Detect which cell encompasses the target text, then output its [x, y] center coordinate. 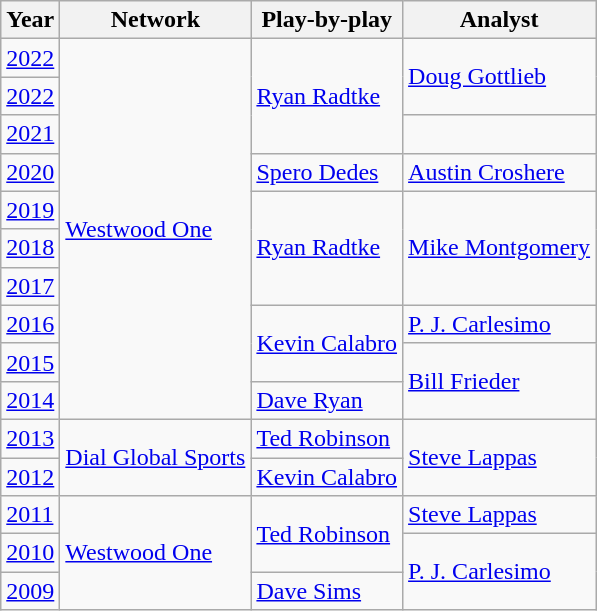
2016 [30, 324]
2011 [30, 515]
Year [30, 20]
Spero Dedes [327, 172]
2015 [30, 362]
Analyst [500, 20]
2010 [30, 553]
Dial Global Sports [156, 457]
2009 [30, 591]
Doug Gottlieb [500, 77]
Play-by-play [327, 20]
2014 [30, 400]
2013 [30, 438]
2021 [30, 134]
2018 [30, 248]
Bill Frieder [500, 381]
2017 [30, 286]
Austin Croshere [500, 172]
Dave Ryan [327, 400]
2019 [30, 210]
Mike Montgomery [500, 248]
2020 [30, 172]
2012 [30, 477]
Dave Sims [327, 591]
Network [156, 20]
